Pinpoint the cell where the given text exists, returning its [X, Y] midpoint coordinate. 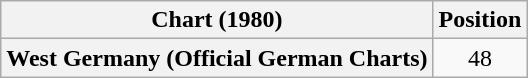
Chart (1980) [217, 20]
48 [480, 58]
West Germany (Official German Charts) [217, 58]
Position [480, 20]
